Output the (x, y) coordinate of the center of the cell containing the given text.  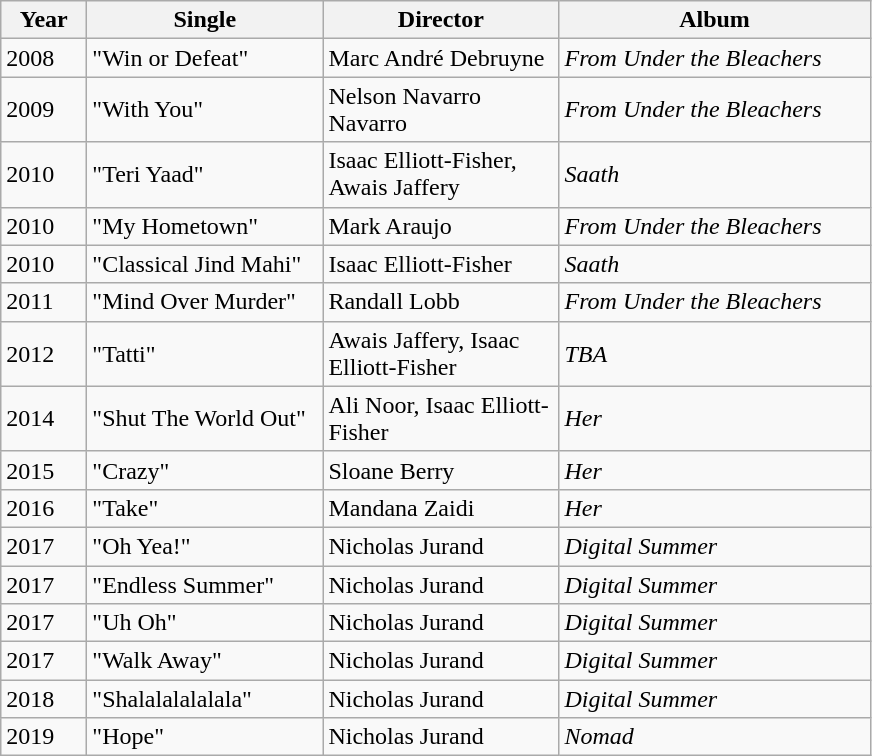
"Mind Over Murder" (205, 302)
2016 (44, 508)
"Tatti" (205, 354)
"Walk Away" (205, 661)
2011 (44, 302)
2009 (44, 110)
Mandana Zaidi (441, 508)
2015 (44, 470)
Album (714, 20)
Randall Lobb (441, 302)
Nomad (714, 737)
Awais Jaffery, Isaac Elliott-Fisher (441, 354)
Year (44, 20)
Isaac Elliott-Fisher, Awais Jaffery (441, 174)
"With You" (205, 110)
"Shalalalalalala" (205, 699)
2008 (44, 58)
2019 (44, 737)
TBA (714, 354)
2014 (44, 418)
Single (205, 20)
Isaac Elliott-Fisher (441, 264)
2012 (44, 354)
"Shut The World Out" (205, 418)
"My Hometown" (205, 226)
Sloane Berry (441, 470)
"Teri Yaad" (205, 174)
Director (441, 20)
Mark Araujo (441, 226)
"Hope" (205, 737)
"Endless Summer" (205, 585)
"Take" (205, 508)
"Win or Defeat" (205, 58)
"Crazy" (205, 470)
"Uh Oh" (205, 623)
Marc André Debruyne (441, 58)
"Classical Jind Mahi" (205, 264)
Nelson Navarro Navarro (441, 110)
2018 (44, 699)
"Oh Yea!" (205, 546)
Ali Noor, Isaac Elliott-Fisher (441, 418)
